From the cell containing the given text, extract its center point as (X, Y) coordinate. 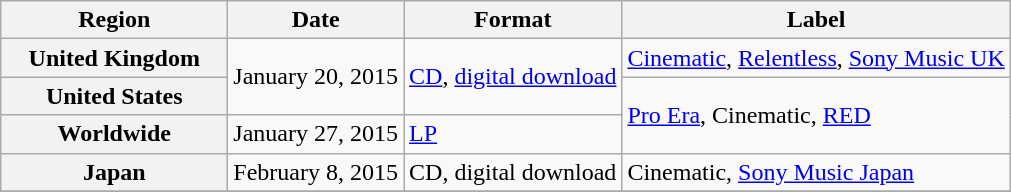
Pro Era, Cinematic, RED (816, 115)
February 8, 2015 (316, 172)
Date (316, 20)
Cinematic, Relentless, Sony Music UK (816, 58)
Japan (114, 172)
Worldwide (114, 134)
LP (513, 134)
Label (816, 20)
January 27, 2015 (316, 134)
United States (114, 96)
United Kingdom (114, 58)
Cinematic, Sony Music Japan (816, 172)
January 20, 2015 (316, 77)
Region (114, 20)
Format (513, 20)
